Determine the (X, Y) coordinate at the center of the cell enclosing the given text.  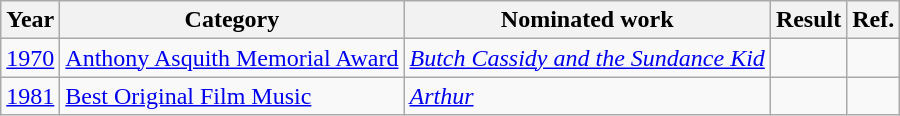
Ref. (874, 20)
Best Original Film Music (232, 96)
Year (30, 20)
Category (232, 20)
Arthur (587, 96)
Anthony Asquith Memorial Award (232, 58)
Nominated work (587, 20)
1981 (30, 96)
Result (808, 20)
Butch Cassidy and the Sundance Kid (587, 58)
1970 (30, 58)
